Search for the cell housing the specified text and yield its (X, Y) center coordinate. 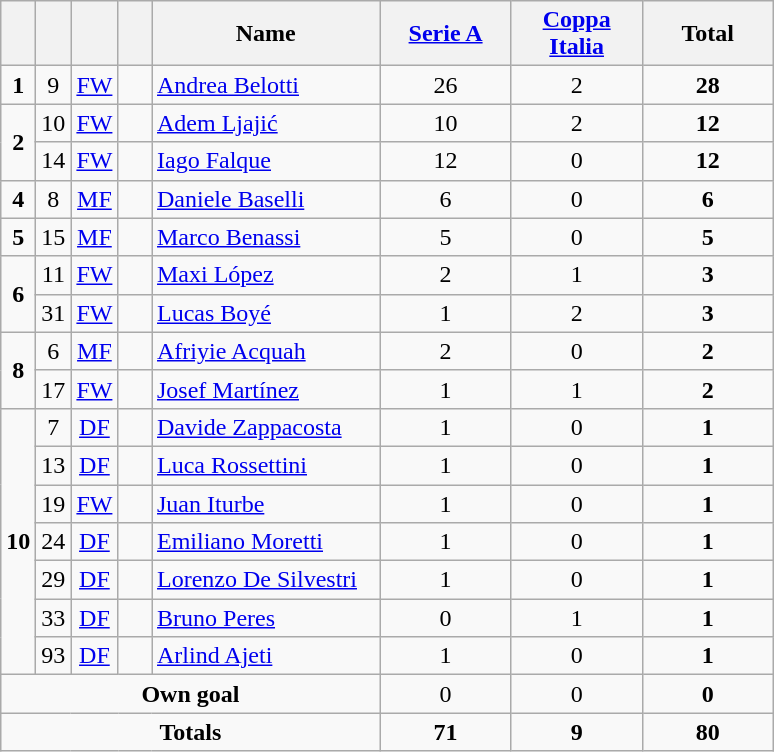
31 (54, 313)
Lorenzo De Silvestri (266, 580)
Coppa Italia (576, 34)
Own goal (190, 694)
Emiliano Moretti (266, 542)
Totals (190, 732)
29 (54, 580)
Daniele Baselli (266, 199)
Maxi López (266, 275)
26 (446, 85)
80 (708, 732)
Name (266, 34)
11 (54, 275)
15 (54, 237)
24 (54, 542)
Iago Falque (266, 161)
Lucas Boyé (266, 313)
Serie A (446, 34)
Bruno Peres (266, 618)
14 (54, 161)
17 (54, 389)
13 (54, 465)
Afriyie Acquah (266, 351)
Marco Benassi (266, 237)
4 (18, 199)
33 (54, 618)
19 (54, 503)
7 (54, 427)
Total (708, 34)
28 (708, 85)
Josef Martínez (266, 389)
Arlind Ajeti (266, 656)
93 (54, 656)
Andrea Belotti (266, 85)
71 (446, 732)
Adem Ljajić (266, 123)
Luca Rossettini (266, 465)
Davide Zappacosta (266, 427)
Juan Iturbe (266, 503)
